Locate the cell with the specified text and output its [x, y] center coordinate. 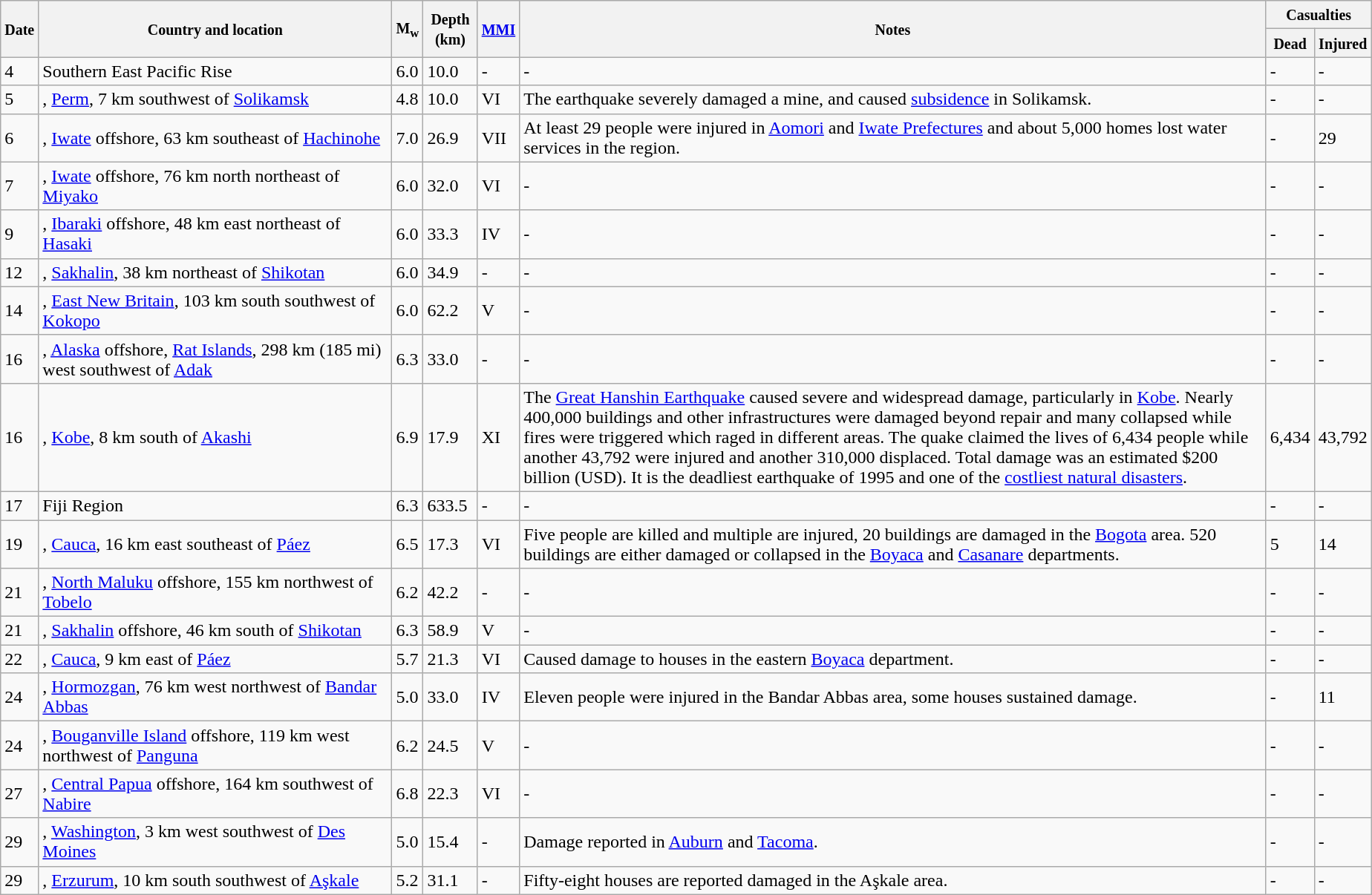
, Sakhalin offshore, 46 km south of Shikotan [215, 631]
7.0 [408, 138]
32.0 [450, 186]
22.3 [450, 794]
7 [19, 186]
4.8 [408, 99]
Southern East Pacific Rise [215, 71]
, Ibaraki offshore, 48 km east northeast of Hasaki [215, 235]
, Alaska offshore, Rat Islands, 298 km (185 mi) west southwest of Adak [215, 359]
24.5 [450, 745]
, Cauca, 16 km east southeast of Páez [215, 543]
6.9 [408, 437]
Caused damage to houses in the eastern Boyaca department. [892, 659]
19 [19, 543]
6 [19, 138]
Fiji Region [215, 505]
, Washington, 3 km west southwest of Des Moines [215, 842]
6.5 [408, 543]
22 [19, 659]
62.2 [450, 310]
VII [499, 138]
Notes [892, 29]
, Sakhalin, 38 km northeast of Shikotan [215, 272]
Casualties [1319, 15]
Mw [408, 29]
58.9 [450, 631]
, Iwate offshore, 63 km southeast of Hachinohe [215, 138]
15.4 [450, 842]
, Hormozgan, 76 km west northwest of Bandar Abbas [215, 698]
42.2 [450, 592]
, Kobe, 8 km south of Akashi [215, 437]
, Cauca, 9 km east of Páez [215, 659]
21.3 [450, 659]
9 [19, 235]
MMI [499, 29]
Dead [1290, 43]
, Iwate offshore, 76 km north northeast of Miyako [215, 186]
34.9 [450, 272]
17.9 [450, 437]
, Erzurum, 10 km south southwest of Aşkale [215, 880]
43,792 [1342, 437]
Eleven people were injured in the Bandar Abbas area, some houses sustained damage. [892, 698]
5.2 [408, 880]
At least 29 people were injured in Aomori and Iwate Prefectures and about 5,000 homes lost water services in the region. [892, 138]
Country and location [215, 29]
, Perm, 7 km southwest of Solikamsk [215, 99]
6.8 [408, 794]
5.7 [408, 659]
12 [19, 272]
Date [19, 29]
17 [19, 505]
17.3 [450, 543]
XI [499, 437]
31.1 [450, 880]
11 [1342, 698]
Depth (km) [450, 29]
Injured [1342, 43]
, Bouganville Island offshore, 119 km west northwest of Panguna [215, 745]
Damage reported in Auburn and Tacoma. [892, 842]
27 [19, 794]
6,434 [1290, 437]
26.9 [450, 138]
, Central Papua offshore, 164 km southwest of Nabire [215, 794]
, North Maluku offshore, 155 km northwest of Tobelo [215, 592]
, East New Britain, 103 km south southwest of Kokopo [215, 310]
633.5 [450, 505]
4 [19, 71]
The earthquake severely damaged a mine, and caused subsidence in Solikamsk. [892, 99]
33.3 [450, 235]
Fifty-eight houses are reported damaged in the Aşkale area. [892, 880]
